From the cell containing the given text, extract its center point as [x, y] coordinate. 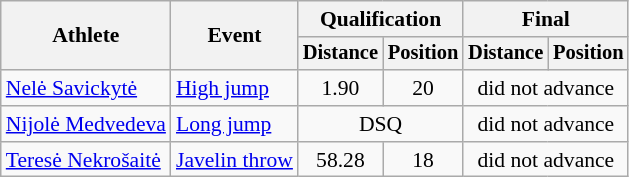
Nelė Savickytė [86, 88]
Qualification [380, 19]
1.90 [340, 88]
Nijolė Medvedeva [86, 124]
High jump [234, 88]
Event [234, 36]
Final [546, 19]
Long jump [234, 124]
DSQ [380, 124]
20 [423, 88]
Athlete [86, 36]
